For the text-containing cell, return its midpoint in [X, Y] coordinate format. 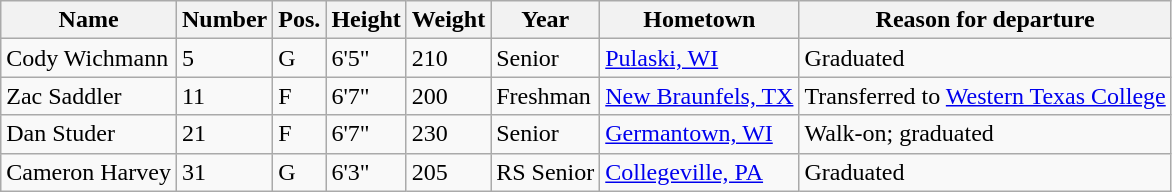
Pos. [300, 20]
Freshman [546, 96]
Collegeville, PA [700, 172]
Pulaski, WI [700, 58]
RS Senior [546, 172]
Height [366, 20]
Reason for departure [985, 20]
Year [546, 20]
6'5" [366, 58]
230 [448, 134]
210 [448, 58]
Name [89, 20]
Weight [448, 20]
31 [224, 172]
21 [224, 134]
200 [448, 96]
Number [224, 20]
5 [224, 58]
Cameron Harvey [89, 172]
Dan Studer [89, 134]
Hometown [700, 20]
Germantown, WI [700, 134]
Walk-on; graduated [985, 134]
New Braunfels, TX [700, 96]
Zac Saddler [89, 96]
Transferred to Western Texas College [985, 96]
11 [224, 96]
6'3" [366, 172]
205 [448, 172]
Cody Wichmann [89, 58]
